Scan for the cell matching the given text and deliver its (X, Y) coordinate at center. 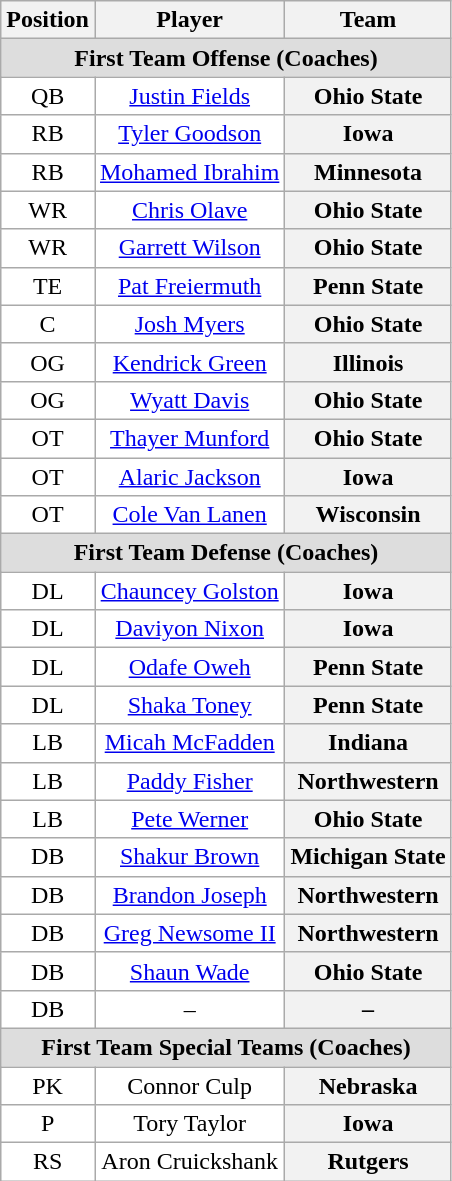
Shaka Toney (189, 705)
Tory Taylor (189, 1124)
P (48, 1124)
Position (48, 20)
Indiana (368, 743)
Tyler Goodson (189, 134)
Wyatt Davis (189, 400)
QB (48, 96)
Pat Freiermuth (189, 286)
C (48, 324)
Team (368, 20)
PK (48, 1085)
Justin Fields (189, 96)
First Team Offense (Coaches) (226, 58)
Rutgers (368, 1162)
Minnesota (368, 172)
RS (48, 1162)
Illinois (368, 362)
Nebraska (368, 1085)
Alaric Jackson (189, 477)
Chris Olave (189, 210)
First Team Defense (Coaches) (226, 553)
Cole Van Lanen (189, 515)
Josh Myers (189, 324)
Michigan State (368, 857)
Shakur Brown (189, 857)
Mohamed Ibrahim (189, 172)
Player (189, 20)
Aron Cruickshank (189, 1162)
Greg Newsome II (189, 933)
Brandon Joseph (189, 895)
Pete Werner (189, 819)
First Team Special Teams (Coaches) (226, 1047)
Wisconsin (368, 515)
Shaun Wade (189, 971)
Paddy Fisher (189, 781)
Garrett Wilson (189, 248)
Kendrick Green (189, 362)
Daviyon Nixon (189, 629)
Connor Culp (189, 1085)
Odafe Oweh (189, 667)
TE (48, 286)
Chauncey Golston (189, 591)
Thayer Munford (189, 438)
Micah McFadden (189, 743)
